Output the [X, Y] coordinate of the center of the cell containing the given text.  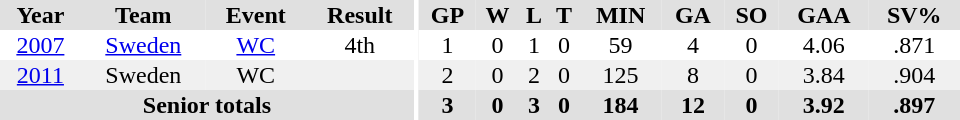
Senior totals [207, 105]
184 [620, 105]
GP [448, 15]
.904 [914, 75]
SO [752, 15]
T [564, 15]
Team [144, 15]
GAA [824, 15]
W [498, 15]
.897 [914, 105]
GA [693, 15]
2007 [40, 45]
Result [360, 15]
3.84 [824, 75]
MIN [620, 15]
4.06 [824, 45]
12 [693, 105]
4 [693, 45]
L [534, 15]
.871 [914, 45]
Year [40, 15]
125 [620, 75]
SV% [914, 15]
8 [693, 75]
Event [256, 15]
3.92 [824, 105]
2011 [40, 75]
59 [620, 45]
4th [360, 45]
